Locate the cell with the specified text and output its [x, y] center coordinate. 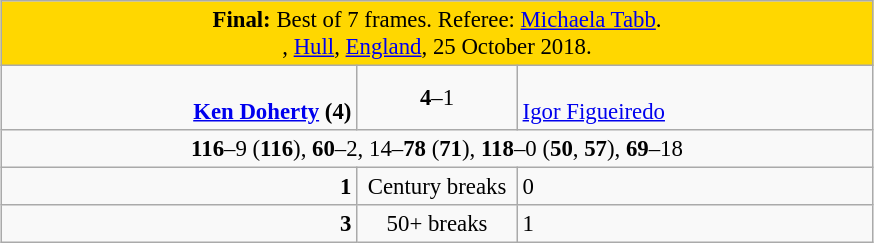
Century breaks [438, 187]
Ken Doherty (4) [179, 98]
3 [179, 224]
116–9 (116), 60–2, 14–78 (71), 118–0 (50, 57), 69–18 [437, 149]
Igor Figueiredo [695, 98]
0 [695, 187]
50+ breaks [438, 224]
4–1 [438, 98]
Final: Best of 7 frames. Referee: Michaela Tabb., Hull, England, 25 October 2018. [437, 34]
